Provide the (X, Y) coordinate of the cell's center where the given text is located.  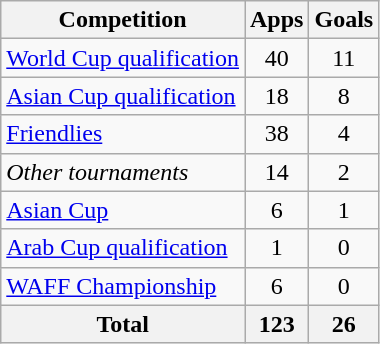
Total (123, 324)
Apps (276, 20)
2 (344, 172)
Asian Cup (123, 210)
4 (344, 134)
Arab Cup qualification (123, 248)
14 (276, 172)
26 (344, 324)
123 (276, 324)
Asian Cup qualification (123, 96)
World Cup qualification (123, 58)
Friendlies (123, 134)
11 (344, 58)
Competition (123, 20)
8 (344, 96)
WAFF Championship (123, 286)
18 (276, 96)
40 (276, 58)
Other tournaments (123, 172)
Goals (344, 20)
38 (276, 134)
